Find where the given text appears and provide that cell's center as [x, y] coordinate. 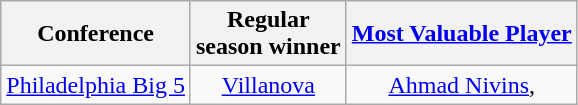
Regular season winner [268, 34]
Most Valuable Player [462, 34]
Ahmad Nivins, [462, 85]
Conference [96, 34]
Villanova [268, 85]
Philadelphia Big 5 [96, 85]
